For the text-containing cell, return its midpoint in [x, y] coordinate format. 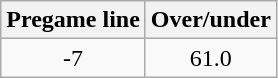
Over/under [210, 20]
-7 [74, 58]
61.0 [210, 58]
Pregame line [74, 20]
